Detect which cell encompasses the target text, then output its (X, Y) center coordinate. 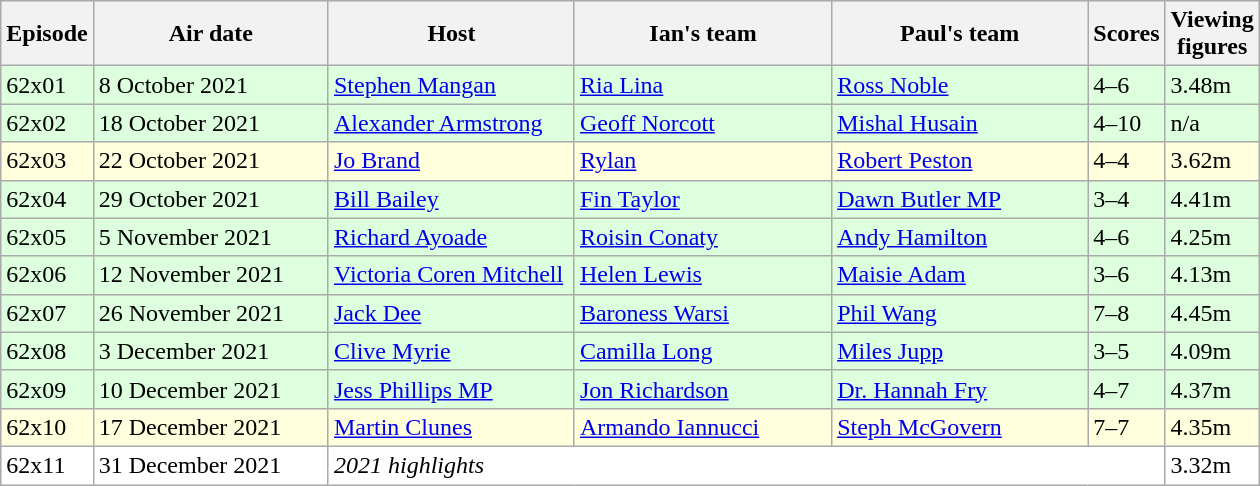
Host (451, 34)
Stephen Mangan (451, 85)
Dawn Butler MP (960, 199)
Martin Clunes (451, 427)
Ian's team (702, 34)
12 November 2021 (210, 275)
4.09m (1212, 351)
62x08 (47, 351)
Robert Peston (960, 161)
4–7 (1126, 389)
62x10 (47, 427)
3–4 (1126, 199)
62x11 (47, 465)
8 October 2021 (210, 85)
Episode (47, 34)
Scores (1126, 34)
Alexander Armstrong (451, 123)
62x01 (47, 85)
3.62m (1212, 161)
Helen Lewis (702, 275)
7–7 (1126, 427)
17 December 2021 (210, 427)
Victoria Coren Mitchell (451, 275)
3 December 2021 (210, 351)
Viewing figures (1212, 34)
18 October 2021 (210, 123)
3.32m (1212, 465)
Jo Brand (451, 161)
Geoff Norcott (702, 123)
4.41m (1212, 199)
Ross Noble (960, 85)
Richard Ayoade (451, 237)
Maisie Adam (960, 275)
Armando Iannucci (702, 427)
n/a (1212, 123)
Miles Jupp (960, 351)
3–6 (1126, 275)
Rylan (702, 161)
Mishal Husain (960, 123)
Bill Bailey (451, 199)
29 October 2021 (210, 199)
Andy Hamilton (960, 237)
Jon Richardson (702, 389)
62x05 (47, 237)
3–5 (1126, 351)
62x07 (47, 313)
7–8 (1126, 313)
62x09 (47, 389)
4.35m (1212, 427)
4.13m (1212, 275)
Dr. Hannah Fry (960, 389)
4.25m (1212, 237)
Roisin Conaty (702, 237)
Baroness Warsi (702, 313)
62x04 (47, 199)
22 October 2021 (210, 161)
Paul's team (960, 34)
Jack Dee (451, 313)
4.45m (1212, 313)
31 December 2021 (210, 465)
62x03 (47, 161)
3.48m (1212, 85)
Ria Lina (702, 85)
2021 highlights (746, 465)
Fin Taylor (702, 199)
Clive Myrie (451, 351)
62x06 (47, 275)
Phil Wang (960, 313)
Steph McGovern (960, 427)
4–10 (1126, 123)
5 November 2021 (210, 237)
Jess Phillips MP (451, 389)
4.37m (1212, 389)
26 November 2021 (210, 313)
62x02 (47, 123)
Air date (210, 34)
4–4 (1126, 161)
Camilla Long (702, 351)
10 December 2021 (210, 389)
